Provide the [X, Y] coordinate of the cell's center where the given text is located.  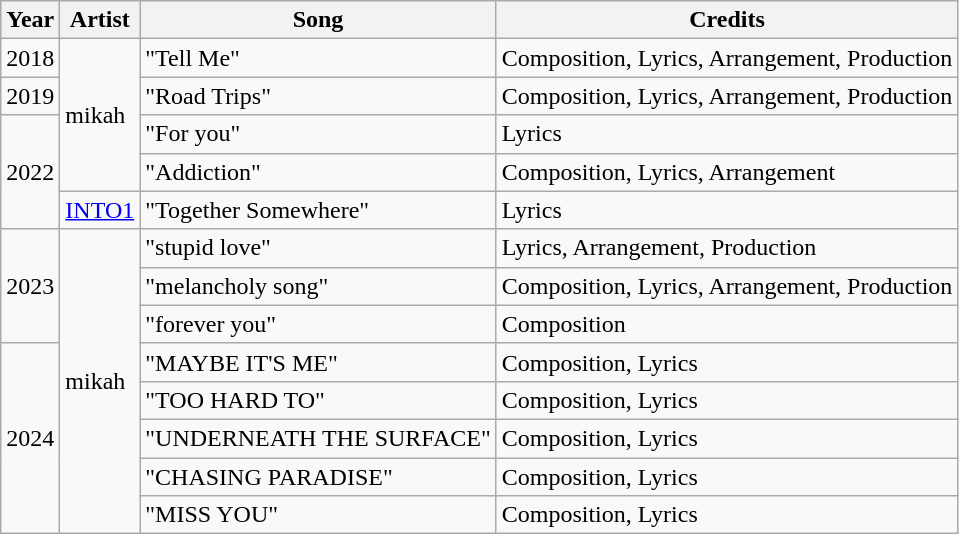
2024 [30, 438]
"UNDERNEATH THE SURFACE" [318, 438]
Song [318, 20]
"TOO HARD TO" [318, 400]
"stupid love" [318, 248]
"For you" [318, 134]
"Tell Me" [318, 58]
INTO1 [100, 210]
"forever you" [318, 324]
Composition, Lyrics, Arrangement [727, 172]
2022 [30, 172]
"CHASING PARADISE" [318, 477]
Credits [727, 20]
"MAYBE IT'S ME" [318, 362]
"Addiction" [318, 172]
"Road Trips" [318, 96]
Artist [100, 20]
2018 [30, 58]
"Together Somewhere" [318, 210]
Composition [727, 324]
"MISS YOU" [318, 515]
2019 [30, 96]
Lyrics, Arrangement, Production [727, 248]
Year [30, 20]
2023 [30, 286]
"melancholy song" [318, 286]
